Output the [X, Y] coordinate of the center of the cell containing the given text.  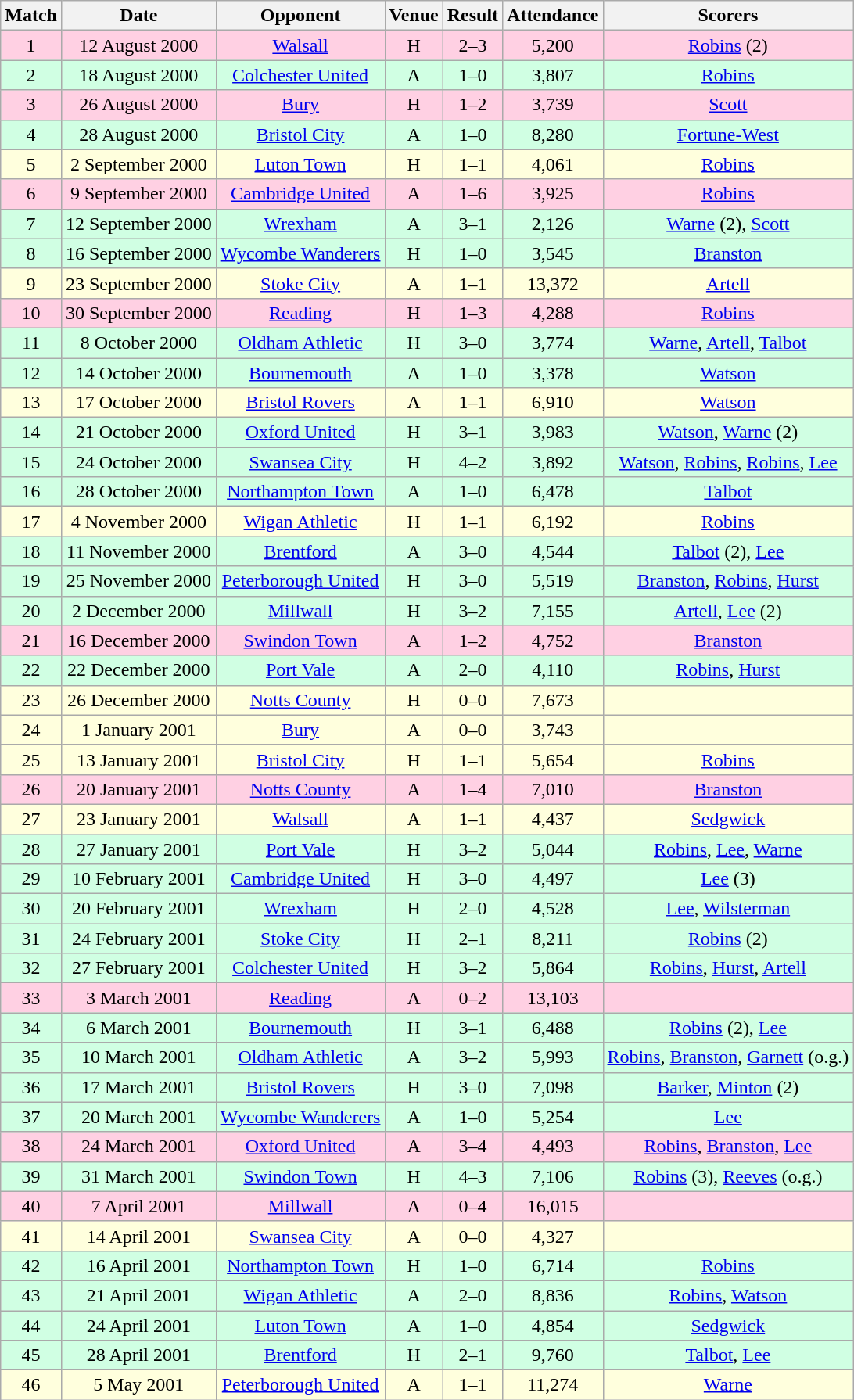
6,714 [553, 1265]
Robins, Hurst [728, 670]
39 [31, 1176]
10 [31, 313]
Robins (3), Reeves (o.g.) [728, 1176]
36 [31, 1087]
5,654 [553, 759]
28 October 2000 [138, 492]
Artell, Lee (2) [728, 611]
10 February 2001 [138, 879]
11,274 [553, 1385]
5,993 [553, 1057]
20 February 2001 [138, 909]
7 [31, 224]
3,807 [553, 75]
13 January 2001 [138, 759]
14 April 2001 [138, 1236]
5,200 [553, 45]
5,519 [553, 581]
20 [31, 611]
27 February 2001 [138, 968]
43 [31, 1295]
10 March 2001 [138, 1057]
4,061 [553, 164]
5 [31, 164]
Robins, Branston, Lee [728, 1147]
4 [31, 135]
30 September 2000 [138, 313]
13,372 [553, 283]
1 January 2001 [138, 730]
34 [31, 1028]
16 December 2000 [138, 641]
Scott [728, 105]
5 May 2001 [138, 1385]
Result [472, 16]
Opponent [300, 16]
23 January 2001 [138, 819]
45 [31, 1355]
9 September 2000 [138, 194]
Robins, Lee, Warne [728, 849]
15 [31, 462]
Watson, Warne (2) [728, 433]
Date [138, 16]
33 [31, 998]
28 April 2001 [138, 1355]
8 [31, 253]
3,925 [553, 194]
9,760 [553, 1355]
3–4 [472, 1147]
30 [31, 909]
20 March 2001 [138, 1117]
Lee, Wilsterman [728, 909]
Attendance [553, 16]
4,110 [553, 670]
4,288 [553, 313]
Barker, Minton (2) [728, 1087]
13,103 [553, 998]
7 April 2001 [138, 1206]
Fortune-West [728, 135]
Talbot, Lee [728, 1355]
24 March 2001 [138, 1147]
Scorers [728, 16]
Match [31, 16]
0–2 [472, 998]
6 March 2001 [138, 1028]
22 December 2000 [138, 670]
17 March 2001 [138, 1087]
4–2 [472, 462]
4,528 [553, 909]
25 November 2000 [138, 581]
Venue [414, 16]
3,378 [553, 373]
26 December 2000 [138, 700]
12 [31, 373]
6,488 [553, 1028]
4,544 [553, 551]
28 August 2000 [138, 135]
8,280 [553, 135]
23 September 2000 [138, 283]
21 October 2000 [138, 433]
4,327 [553, 1236]
2 September 2000 [138, 164]
27 [31, 819]
17 October 2000 [138, 403]
18 [31, 551]
7,673 [553, 700]
3,743 [553, 730]
12 August 2000 [138, 45]
4 November 2000 [138, 522]
32 [31, 968]
41 [31, 1236]
3 March 2001 [138, 998]
Warne [728, 1385]
7,098 [553, 1087]
16 September 2000 [138, 253]
1 [31, 45]
0–4 [472, 1206]
Warne, Artell, Talbot [728, 343]
7,155 [553, 611]
2 December 2000 [138, 611]
Robins, Branston, Garnett (o.g.) [728, 1057]
16 April 2001 [138, 1265]
14 October 2000 [138, 373]
Lee [728, 1117]
24 April 2001 [138, 1326]
6 [31, 194]
44 [31, 1326]
2–3 [472, 45]
18 August 2000 [138, 75]
5,044 [553, 849]
13 [31, 403]
4,437 [553, 819]
24 [31, 730]
4,752 [553, 641]
1–6 [472, 194]
2 [31, 75]
42 [31, 1265]
11 [31, 343]
Warne (2), Scott [728, 224]
1–4 [472, 789]
Lee (3) [728, 879]
11 November 2000 [138, 551]
23 [31, 700]
4–3 [472, 1176]
46 [31, 1385]
14 [31, 433]
Robins (2), Lee [728, 1028]
Branston, Robins, Hurst [728, 581]
8,211 [553, 939]
5,254 [553, 1117]
21 [31, 641]
7,010 [553, 789]
Artell [728, 283]
Robins, Hurst, Artell [728, 968]
28 [31, 849]
16,015 [553, 1206]
3,983 [553, 433]
17 [31, 522]
6,478 [553, 492]
35 [31, 1057]
31 March 2001 [138, 1176]
31 [31, 939]
19 [31, 581]
6,192 [553, 522]
26 [31, 789]
38 [31, 1147]
9 [31, 283]
24 October 2000 [138, 462]
Talbot (2), Lee [728, 551]
4,497 [553, 879]
4,854 [553, 1326]
12 September 2000 [138, 224]
4,493 [553, 1147]
7,106 [553, 1176]
Robins, Watson [728, 1295]
29 [31, 879]
22 [31, 670]
3,545 [553, 253]
3,739 [553, 105]
8,836 [553, 1295]
6,910 [553, 403]
37 [31, 1117]
3,892 [553, 462]
24 February 2001 [138, 939]
3,774 [553, 343]
27 January 2001 [138, 849]
20 January 2001 [138, 789]
3 [31, 105]
5,864 [553, 968]
21 April 2001 [138, 1295]
Watson, Robins, Robins, Lee [728, 462]
Talbot [728, 492]
16 [31, 492]
26 August 2000 [138, 105]
8 October 2000 [138, 343]
2,126 [553, 224]
1–3 [472, 313]
25 [31, 759]
40 [31, 1206]
